Output the (X, Y) coordinate of the center of the cell containing the given text.  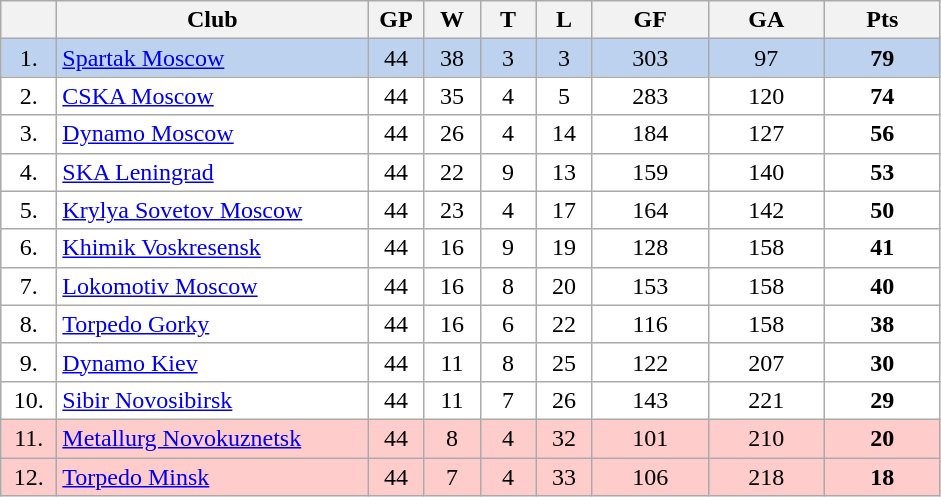
GF (650, 20)
9. (29, 362)
23 (452, 210)
30 (882, 362)
35 (452, 96)
159 (650, 172)
Dynamo Kiev (212, 362)
19 (564, 248)
101 (650, 438)
L (564, 20)
GA (766, 20)
116 (650, 324)
1. (29, 58)
33 (564, 477)
184 (650, 134)
6 (508, 324)
W (452, 20)
2. (29, 96)
143 (650, 400)
106 (650, 477)
Metallurg Novokuznetsk (212, 438)
25 (564, 362)
17 (564, 210)
T (508, 20)
3. (29, 134)
164 (650, 210)
CSKA Moscow (212, 96)
Dynamo Moscow (212, 134)
303 (650, 58)
Torpedo Minsk (212, 477)
Lokomotiv Moscow (212, 286)
8. (29, 324)
Club (212, 20)
Pts (882, 20)
120 (766, 96)
41 (882, 248)
128 (650, 248)
53 (882, 172)
7. (29, 286)
10. (29, 400)
127 (766, 134)
221 (766, 400)
56 (882, 134)
Torpedo Gorky (212, 324)
140 (766, 172)
97 (766, 58)
11. (29, 438)
122 (650, 362)
142 (766, 210)
210 (766, 438)
4. (29, 172)
Krylya Sovetov Moscow (212, 210)
5. (29, 210)
218 (766, 477)
GP (396, 20)
6. (29, 248)
153 (650, 286)
207 (766, 362)
29 (882, 400)
5 (564, 96)
Khimik Voskresensk (212, 248)
74 (882, 96)
32 (564, 438)
13 (564, 172)
12. (29, 477)
SKA Leningrad (212, 172)
79 (882, 58)
Spartak Moscow (212, 58)
Sibir Novosibirsk (212, 400)
283 (650, 96)
40 (882, 286)
14 (564, 134)
50 (882, 210)
18 (882, 477)
